Detect which cell encompasses the target text, then output its [X, Y] center coordinate. 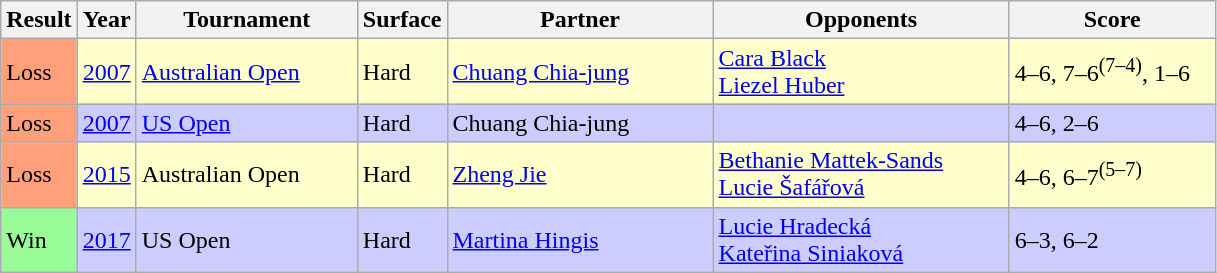
Cara Black Liezel Huber [861, 72]
4–6, 6–7(5–7) [1112, 174]
4–6, 2–6 [1112, 123]
Score [1112, 20]
Martina Hingis [580, 240]
6–3, 6–2 [1112, 240]
Lucie Hradecká Kateřina Siniaková [861, 240]
Year [106, 20]
Bethanie Mattek-Sands Lucie Šafářová [861, 174]
Zheng Jie [580, 174]
Win [39, 240]
Surface [402, 20]
2017 [106, 240]
2015 [106, 174]
Partner [580, 20]
4–6, 7–6(7–4), 1–6 [1112, 72]
Result [39, 20]
Opponents [861, 20]
Tournament [246, 20]
